Output the (x, y) coordinate of the center of the cell containing the given text.  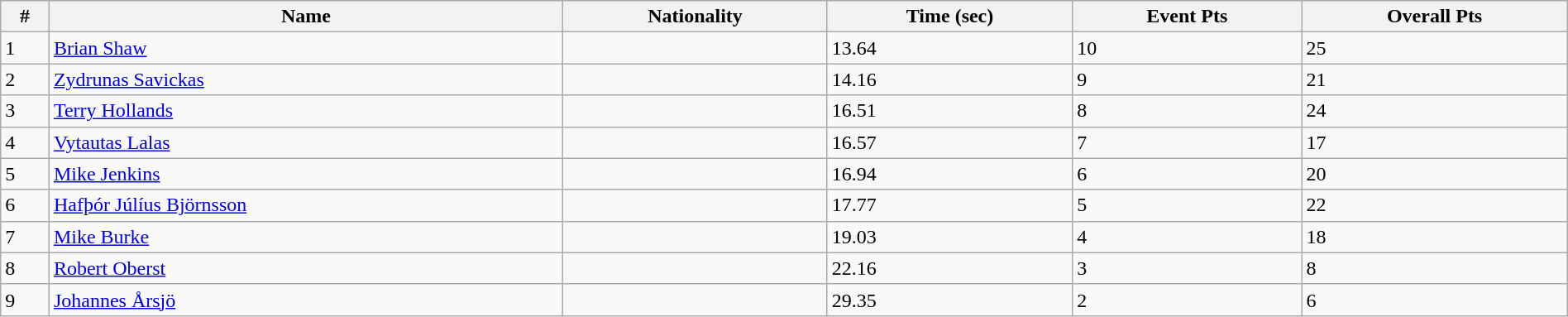
# (25, 17)
21 (1434, 79)
16.57 (949, 142)
Name (306, 17)
Mike Jenkins (306, 174)
10 (1188, 48)
16.94 (949, 174)
17.77 (949, 205)
1 (25, 48)
22.16 (949, 268)
18 (1434, 237)
Zydrunas Savickas (306, 79)
16.51 (949, 111)
22 (1434, 205)
Brian Shaw (306, 48)
Robert Oberst (306, 268)
17 (1434, 142)
13.64 (949, 48)
19.03 (949, 237)
25 (1434, 48)
Hafþór Júlíus Björnsson (306, 205)
Terry Hollands (306, 111)
Vytautas Lalas (306, 142)
Overall Pts (1434, 17)
Nationality (696, 17)
14.16 (949, 79)
Time (sec) (949, 17)
Mike Burke (306, 237)
29.35 (949, 300)
20 (1434, 174)
Johannes Årsjö (306, 300)
Event Pts (1188, 17)
24 (1434, 111)
